Output the (x, y) coordinate of the center of the cell containing the given text.  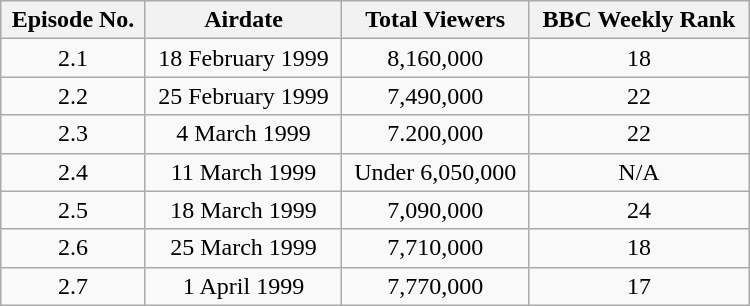
BBC Weekly Rank (640, 20)
24 (640, 210)
7,710,000 (436, 248)
8,160,000 (436, 58)
Under 6,050,000 (436, 172)
7,770,000 (436, 286)
Total Viewers (436, 20)
25 February 1999 (243, 96)
2.3 (74, 134)
11 March 1999 (243, 172)
2.7 (74, 286)
1 April 1999 (243, 286)
4 March 1999 (243, 134)
7.200,000 (436, 134)
2.1 (74, 58)
2.2 (74, 96)
2.5 (74, 210)
25 March 1999 (243, 248)
2.6 (74, 248)
17 (640, 286)
Airdate (243, 20)
7,490,000 (436, 96)
18 February 1999 (243, 58)
Episode No. (74, 20)
7,090,000 (436, 210)
N/A (640, 172)
18 March 1999 (243, 210)
2.4 (74, 172)
